From the cell containing the given text, extract its center point as (x, y) coordinate. 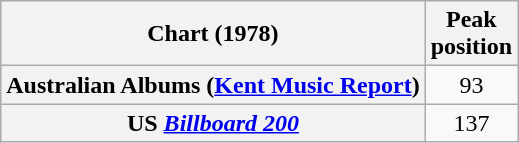
137 (471, 123)
Australian Albums (Kent Music Report) (213, 85)
93 (471, 85)
Chart (1978) (213, 34)
Peakposition (471, 34)
US Billboard 200 (213, 123)
